Search for the cell housing the specified text and yield its [x, y] center coordinate. 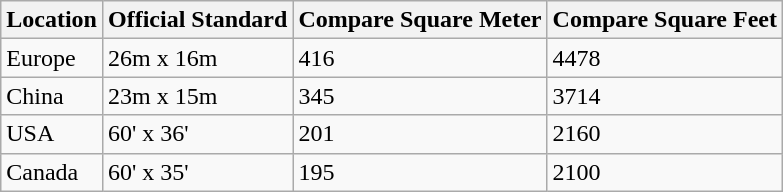
60' x 36' [197, 134]
Official Standard [197, 20]
Canada [52, 172]
26m x 16m [197, 58]
Compare Square Meter [420, 20]
345 [420, 96]
Europe [52, 58]
60' x 35' [197, 172]
2100 [664, 172]
195 [420, 172]
4478 [664, 58]
Location [52, 20]
2160 [664, 134]
China [52, 96]
USA [52, 134]
3714 [664, 96]
23m x 15m [197, 96]
Compare Square Feet [664, 20]
416 [420, 58]
201 [420, 134]
